Identify which cell holds the provided text, then report its (x, y) central coordinate. 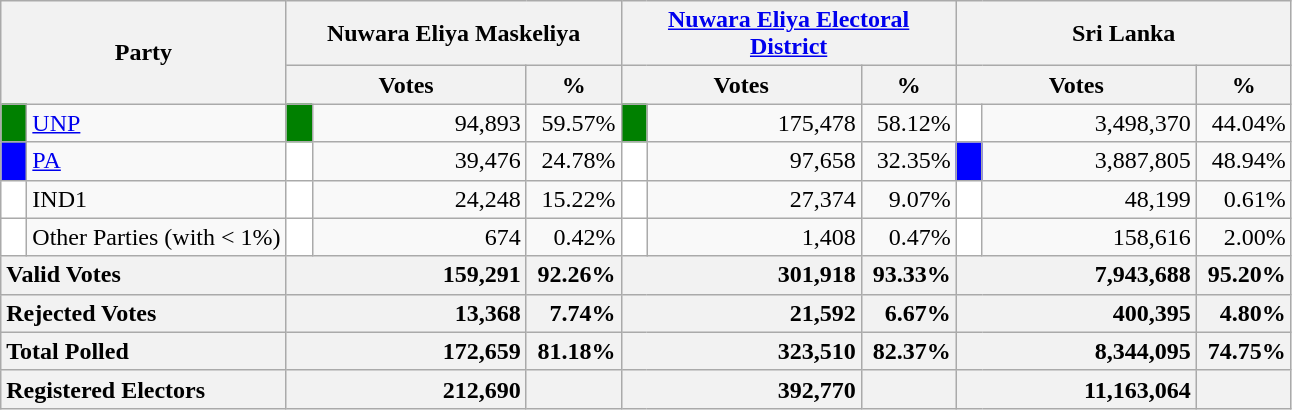
11,163,064 (1076, 389)
PA (156, 161)
15.22% (574, 199)
1,408 (754, 237)
97,658 (754, 161)
323,510 (741, 351)
2.00% (1244, 237)
0.47% (908, 237)
158,616 (1089, 237)
Rejected Votes (144, 313)
81.18% (574, 351)
Sri Lanka (1124, 34)
UNP (156, 123)
93.33% (908, 275)
13,368 (406, 313)
674 (419, 237)
4.80% (1244, 313)
159,291 (406, 275)
59.57% (574, 123)
24,248 (419, 199)
IND1 (156, 199)
32.35% (908, 161)
21,592 (741, 313)
24.78% (574, 161)
175,478 (754, 123)
400,395 (1076, 313)
0.42% (574, 237)
74.75% (1244, 351)
48,199 (1089, 199)
58.12% (908, 123)
7.74% (574, 313)
39,476 (419, 161)
3,887,805 (1089, 161)
0.61% (1244, 199)
Registered Electors (144, 389)
27,374 (754, 199)
7,943,688 (1076, 275)
Nuwara Eliya Maskeliya (454, 34)
Other Parties (with < 1%) (156, 237)
Nuwara Eliya Electoral District (788, 34)
92.26% (574, 275)
95.20% (1244, 275)
3,498,370 (1089, 123)
82.37% (908, 351)
48.94% (1244, 161)
9.07% (908, 199)
172,659 (406, 351)
Party (144, 52)
44.04% (1244, 123)
8,344,095 (1076, 351)
212,690 (406, 389)
392,770 (741, 389)
Valid Votes (144, 275)
6.67% (908, 313)
94,893 (419, 123)
Total Polled (144, 351)
301,918 (741, 275)
